Search for the cell housing the specified text and yield its (x, y) center coordinate. 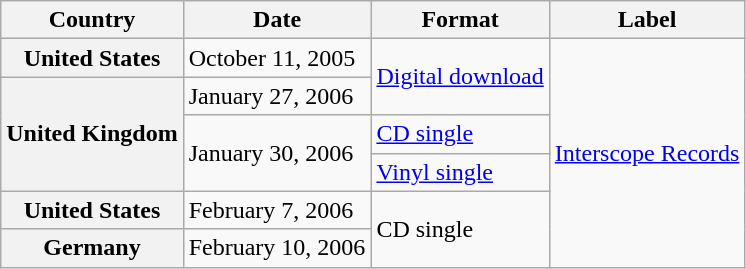
Germany (92, 248)
Digital download (460, 77)
Format (460, 20)
January 30, 2006 (277, 153)
January 27, 2006 (277, 96)
Vinyl single (460, 172)
February 7, 2006 (277, 210)
Interscope Records (647, 153)
Country (92, 20)
October 11, 2005 (277, 58)
Label (647, 20)
Date (277, 20)
United Kingdom (92, 134)
February 10, 2006 (277, 248)
